Extract the (X, Y) coordinate from the center of the cell holding the provided text.  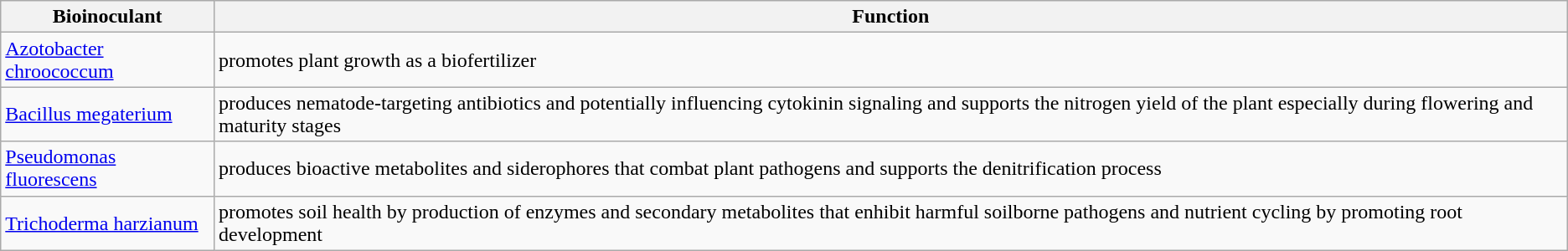
promotes plant growth as a biofertilizer (890, 60)
produces bioactive metabolites and siderophores that combat plant pathogens and supports the denitrification process (890, 169)
Azotobacter chroococcum (107, 60)
Trichoderma harzianum (107, 223)
Bacillus megaterium (107, 114)
Bioinoculant (107, 17)
Pseudomonas fluorescens (107, 169)
Function (890, 17)
